From the cell containing the given text, extract its center point as [x, y] coordinate. 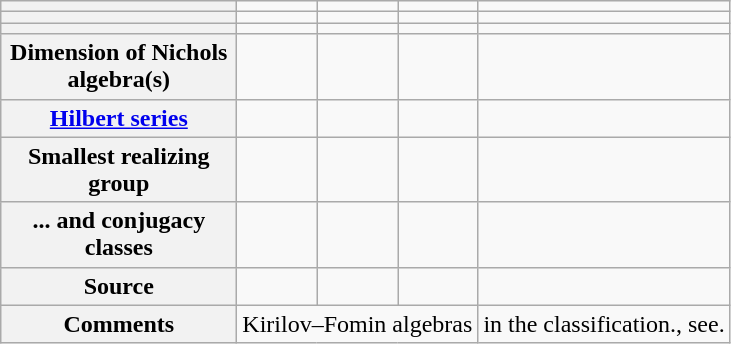
... and conjugacy classes [119, 234]
Comments [119, 324]
in the classification., see. [604, 324]
Kirilov–Fomin algebras [358, 324]
Hilbert series [119, 118]
Smallest realizing group [119, 170]
Source [119, 286]
Dimension of Nichols algebra(s) [119, 66]
